Capture the cell that displays the provided text and extract its (X, Y) central coordinate. 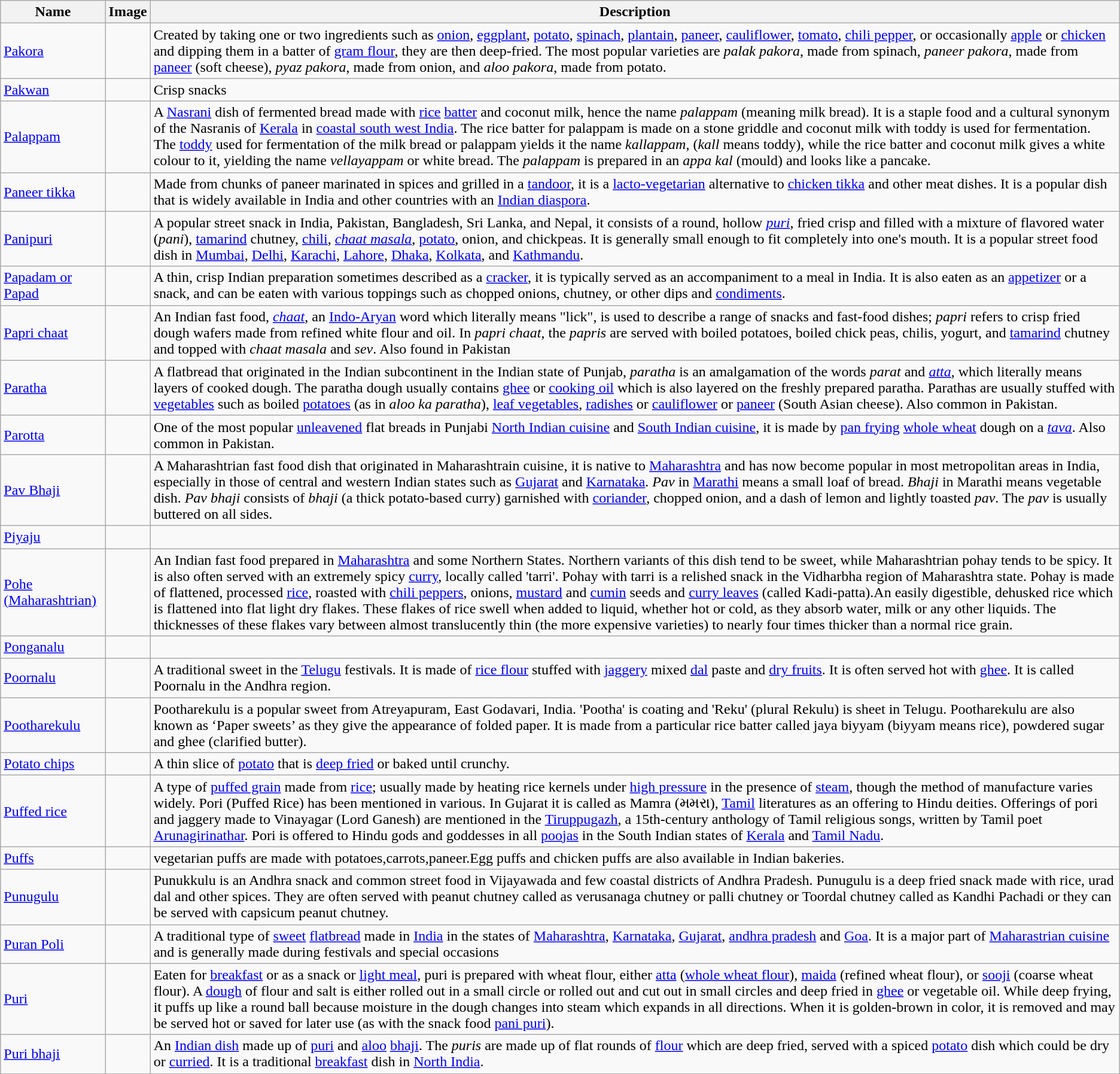
Image (128, 12)
Potato chips (53, 764)
Paneer tikka (53, 191)
Pakora (53, 51)
Poornalu (53, 679)
Papri chaat (53, 333)
Pohe (Maharashtrian) (53, 592)
Puri bhaji (53, 1054)
Punugulu (53, 897)
Description (635, 12)
Pav Bhaji (53, 489)
Paratha (53, 388)
Piyaju (53, 537)
Puffs (53, 858)
Puran Poli (53, 944)
Palappam (53, 136)
vegetarian puffs are made with potatoes,carrots,paneer.Egg puffs and chicken puffs are also available in Indian bakeries. (635, 858)
Puffed rice (53, 811)
Parotta (53, 434)
Pakwan (53, 90)
Name (53, 12)
Crisp snacks (635, 90)
A thin slice of potato that is deep fried or baked until crunchy. (635, 764)
Ponganalu (53, 647)
Papadam or Papad (53, 286)
Panipuri (53, 239)
Puri (53, 999)
Pootharekulu (53, 725)
